Determine the (x, y) coordinate at the center of the cell enclosing the given text.  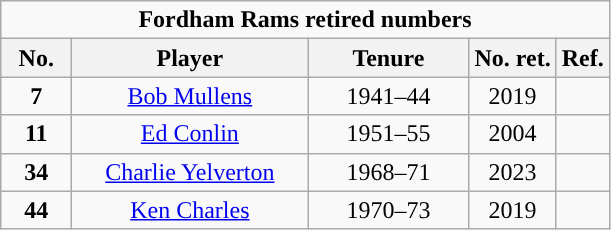
34 (36, 172)
7 (36, 96)
Charlie Yelverton (190, 172)
Ken Charles (190, 210)
Ref. (582, 58)
1968–71 (388, 172)
1970–73 (388, 210)
1951–55 (388, 134)
2004 (512, 134)
1941–44 (388, 96)
Ed Conlin (190, 134)
Bob Mullens (190, 96)
44 (36, 210)
11 (36, 134)
Tenure (388, 58)
Player (190, 58)
2023 (512, 172)
No. (36, 58)
Fordham Rams retired numbers (305, 20)
No. ret. (512, 58)
